Scan for the cell matching the given text and deliver its [X, Y] coordinate at center. 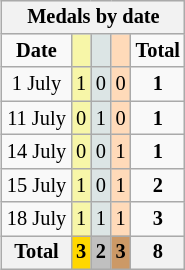
8 [158, 253]
Medals by date [94, 17]
18 July [36, 219]
1 July [36, 84]
14 July [36, 152]
11 July [36, 118]
Date [36, 51]
15 July [36, 185]
